Pinpoint the cell where the given text exists, returning its [X, Y] midpoint coordinate. 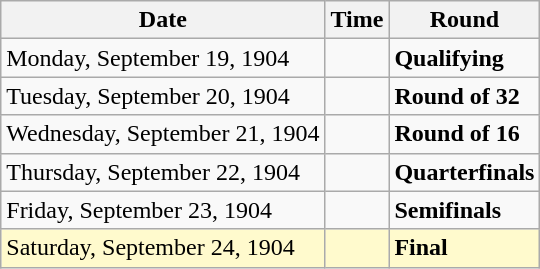
Round of 16 [464, 134]
Round [464, 20]
Thursday, September 22, 1904 [163, 172]
Round of 32 [464, 96]
Time [357, 20]
Quarterfinals [464, 172]
Friday, September 23, 1904 [163, 210]
Tuesday, September 20, 1904 [163, 96]
Semifinals [464, 210]
Saturday, September 24, 1904 [163, 248]
Monday, September 19, 1904 [163, 58]
Wednesday, September 21, 1904 [163, 134]
Qualifying [464, 58]
Final [464, 248]
Date [163, 20]
